Determine the [x, y] coordinate at the center of the cell enclosing the given text.  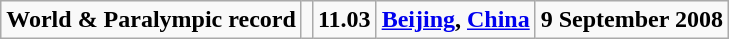
9 September 2008 [632, 20]
World & Paralympic record [152, 20]
Beijing, China [456, 20]
11.03 [344, 20]
